Locate the cell with the specified text and output its [x, y] center coordinate. 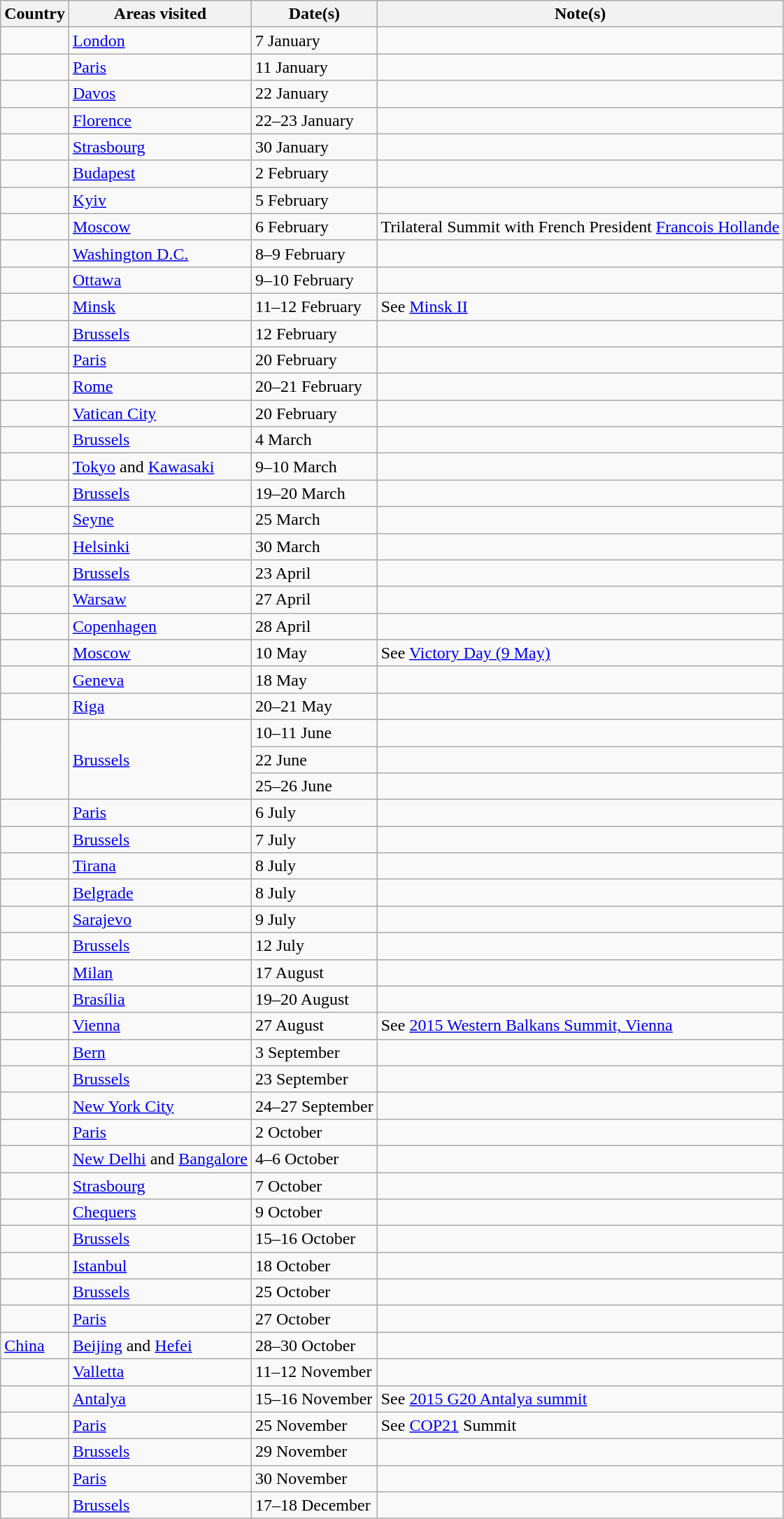
Trilateral Summit with French President Francois Hollande [580, 227]
25–26 June [314, 786]
20–21 February [314, 387]
19–20 March [314, 493]
Minsk [159, 306]
Washington D.C. [159, 253]
Areas visited [159, 14]
23 September [314, 1079]
25 November [314, 1425]
See 2015 G20 Antalya summit [580, 1399]
20–21 May [314, 706]
Valletta [159, 1372]
29 November [314, 1452]
25 March [314, 520]
2 October [314, 1132]
4 March [314, 440]
Riga [159, 706]
See 2015 Western Balkans Summit, Vienna [580, 1026]
22 June [314, 759]
11–12 November [314, 1372]
Warsaw [159, 600]
9–10 February [314, 280]
11 January [314, 67]
China [35, 1345]
9 October [314, 1213]
28 April [314, 626]
See COP21 Summit [580, 1425]
Copenhagen [159, 626]
Sarajevo [159, 919]
Date(s) [314, 14]
9 July [314, 919]
19–20 August [314, 999]
Bern [159, 1052]
Note(s) [580, 14]
Kyiv [159, 200]
30 January [314, 147]
Brasília [159, 999]
18 October [314, 1266]
Seyne [159, 520]
12 February [314, 334]
Beijing and Hefei [159, 1345]
Tokyo and Kawasaki [159, 467]
23 April [314, 573]
Vatican City [159, 414]
New Delhi and Bangalore [159, 1159]
8–9 February [314, 253]
7 July [314, 840]
3 September [314, 1052]
See Minsk II [580, 306]
25 October [314, 1292]
7 January [314, 41]
5 February [314, 200]
See Victory Day (9 May) [580, 653]
New York City [159, 1105]
Vienna [159, 1026]
10 May [314, 653]
6 July [314, 813]
10–11 June [314, 733]
2 February [314, 174]
Chequers [159, 1213]
24–27 September [314, 1105]
15–16 October [314, 1239]
17–18 December [314, 1505]
Geneva [159, 679]
30 March [314, 546]
28–30 October [314, 1345]
6 February [314, 227]
27 August [314, 1026]
30 November [314, 1478]
Country [35, 14]
Belgrade [159, 893]
27 October [314, 1319]
London [159, 41]
Rome [159, 387]
27 April [314, 600]
17 August [314, 973]
15–16 November [314, 1399]
Antalya [159, 1399]
Tirana [159, 866]
22–23 January [314, 120]
Ottawa [159, 280]
Davos [159, 94]
9–10 March [314, 467]
4–6 October [314, 1159]
11–12 February [314, 306]
Helsinki [159, 546]
Milan [159, 973]
22 January [314, 94]
12 July [314, 946]
18 May [314, 679]
Istanbul [159, 1266]
Florence [159, 120]
7 October [314, 1186]
Budapest [159, 174]
